For the text-containing cell, return its midpoint in [X, Y] coordinate format. 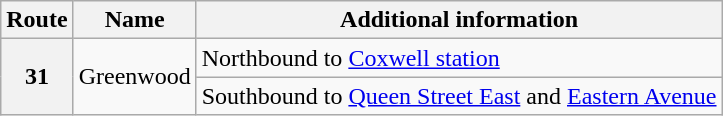
Greenwood [134, 77]
Name [134, 20]
31 [37, 77]
Route [37, 20]
Northbound to Coxwell station [459, 58]
Southbound to Queen Street East and Eastern Avenue [459, 96]
Additional information [459, 20]
